Capture the cell that displays the provided text and extract its (x, y) central coordinate. 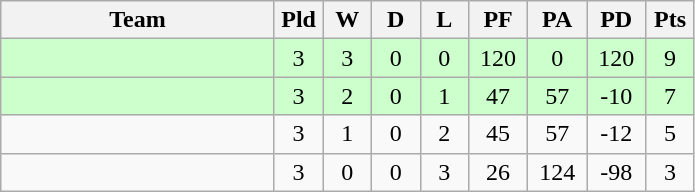
-10 (616, 96)
PF (498, 20)
Pts (670, 20)
PA (558, 20)
45 (498, 134)
Team (138, 20)
PD (616, 20)
26 (498, 172)
W (348, 20)
47 (498, 96)
5 (670, 134)
Pld (298, 20)
7 (670, 96)
-12 (616, 134)
9 (670, 58)
L (444, 20)
124 (558, 172)
D (396, 20)
-98 (616, 172)
